Identify which cell holds the provided text, then report its [x, y] central coordinate. 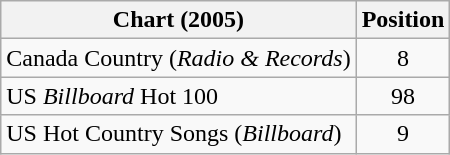
98 [403, 96]
Position [403, 20]
9 [403, 134]
8 [403, 58]
US Hot Country Songs (Billboard) [178, 134]
Canada Country (Radio & Records) [178, 58]
Chart (2005) [178, 20]
US Billboard Hot 100 [178, 96]
